Detect which cell encompasses the target text, then output its (X, Y) center coordinate. 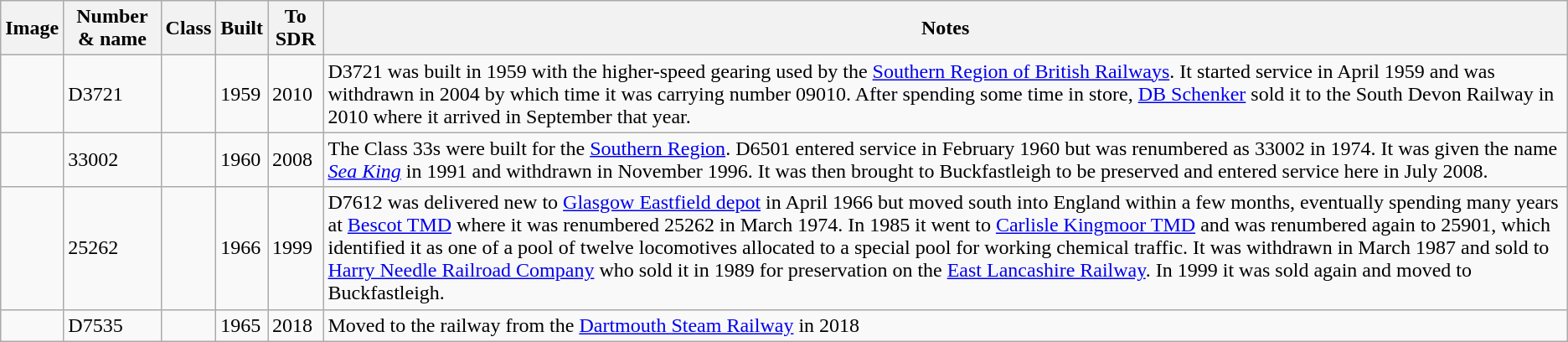
25262 (112, 248)
2010 (296, 94)
To SDR (296, 28)
33002 (112, 159)
Built (242, 28)
Number & name (112, 28)
2018 (296, 325)
1965 (242, 325)
Notes (945, 28)
1960 (242, 159)
1999 (296, 248)
Class (188, 28)
Image (32, 28)
2008 (296, 159)
Moved to the railway from the Dartmouth Steam Railway in 2018 (945, 325)
D7535 (112, 325)
1959 (242, 94)
1966 (242, 248)
D3721 (112, 94)
